Provide the (X, Y) coordinate of the cell's center where the given text is located.  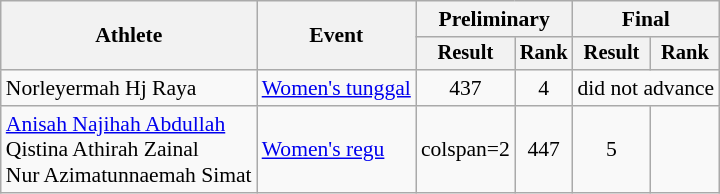
4 (544, 88)
Women's tunggal (336, 88)
447 (544, 150)
Final (646, 19)
Norleyermah Hj Raya (129, 88)
Event (336, 36)
437 (466, 88)
Anisah Najihah AbdullahQistina Athirah ZainalNur Azimatunnaemah Simat (129, 150)
5 (611, 150)
Preliminary (494, 19)
colspan=2 (466, 150)
Athlete (129, 36)
did not advance (646, 88)
Women's regu (336, 150)
